From the cell containing the given text, extract its center point as [X, Y] coordinate. 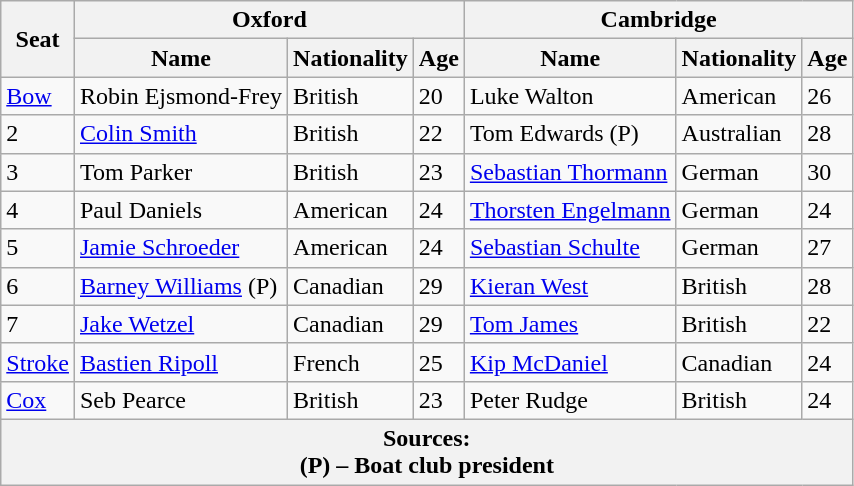
Cambridge [658, 20]
Paul Daniels [180, 210]
Barney Williams (P) [180, 286]
7 [38, 324]
French [351, 362]
Bastien Ripoll [180, 362]
Luke Walton [570, 96]
Colin Smith [180, 134]
5 [38, 248]
Sebastian Schulte [570, 248]
Robin Ejsmond-Frey [180, 96]
Jamie Schroeder [180, 248]
Kieran West [570, 286]
Kip McDaniel [570, 362]
25 [438, 362]
6 [38, 286]
Thorsten Engelmann [570, 210]
Peter Rudge [570, 400]
Seb Pearce [180, 400]
2 [38, 134]
Sebastian Thormann [570, 172]
3 [38, 172]
27 [828, 248]
Bow [38, 96]
20 [438, 96]
Oxford [269, 20]
Cox [38, 400]
Tom Edwards (P) [570, 134]
Tom James [570, 324]
4 [38, 210]
30 [828, 172]
Seat [38, 39]
Australian [739, 134]
Sources:(P) – Boat club president [427, 452]
Jake Wetzel [180, 324]
Tom Parker [180, 172]
26 [828, 96]
Stroke [38, 362]
